Pinpoint the cell where the given text exists, returning its (x, y) midpoint coordinate. 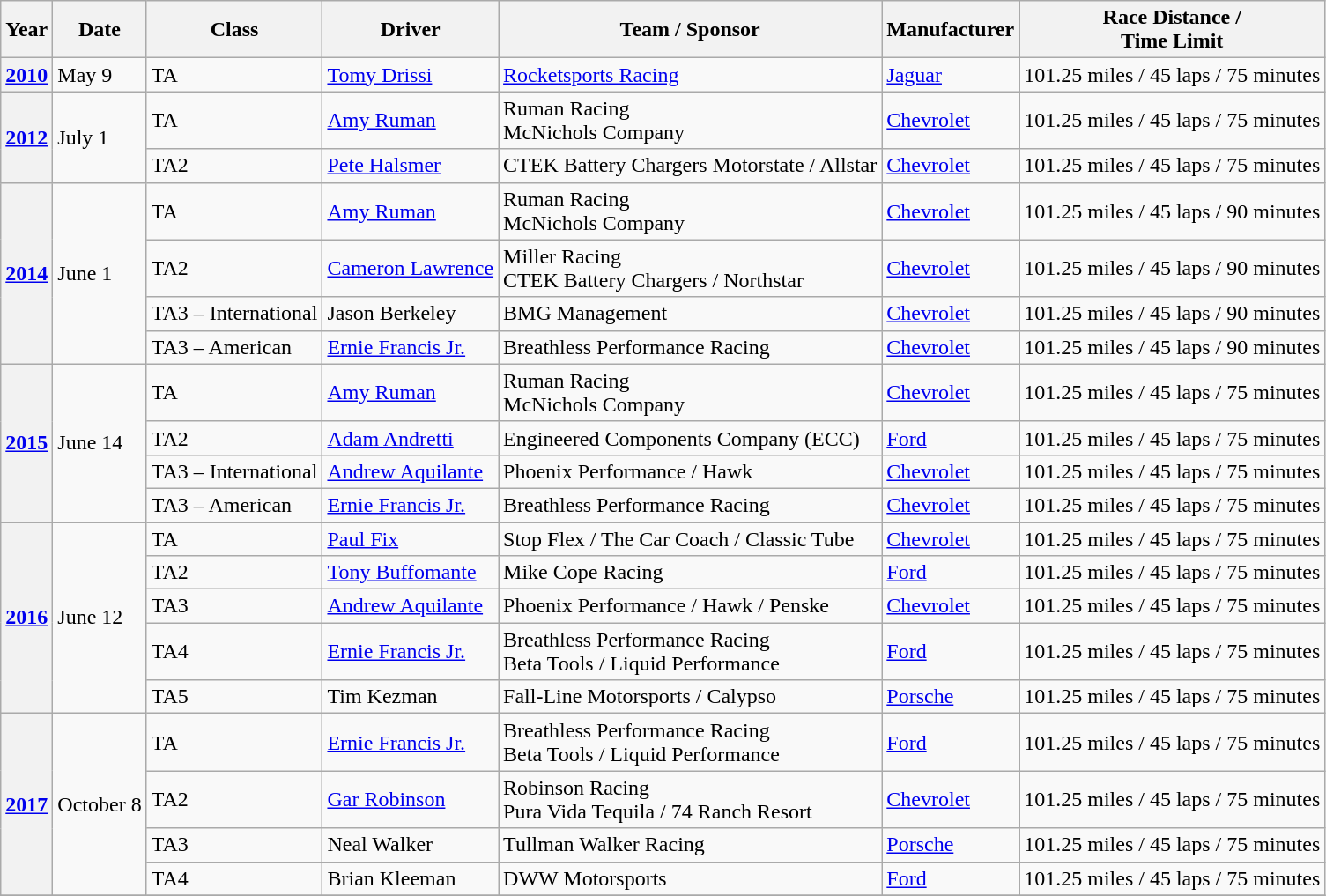
CTEK Battery Chargers Motorstate / Allstar (691, 166)
June 1 (100, 273)
Team / Sponsor (691, 30)
Engineered Components Company (ECC) (691, 438)
Year (26, 30)
Robinson RacingPura Vida Tequila / 74 Ranch Resort (691, 800)
2017 (26, 804)
BMG Management (691, 314)
May 9 (100, 75)
Tony Buffomante (411, 573)
Driver (411, 30)
Tullman Walker Racing (691, 845)
2015 (26, 442)
Jaguar (951, 75)
2010 (26, 75)
Phoenix Performance / Hawk / Penske (691, 606)
Paul Fix (411, 538)
Phoenix Performance / Hawk (691, 471)
Fall-Line Motorsports / Calypso (691, 697)
2014 (26, 273)
July 1 (100, 137)
2012 (26, 137)
2016 (26, 617)
June 12 (100, 617)
Pete Halsmer (411, 166)
DWW Motorsports (691, 878)
Neal Walker (411, 845)
Date (100, 30)
Adam Andretti (411, 438)
Mike Cope Racing (691, 573)
Stop Flex / The Car Coach / Classic Tube (691, 538)
Class (234, 30)
June 14 (100, 442)
Tim Kezman (411, 697)
TA5 (234, 697)
Cameron Lawrence (411, 268)
October 8 (100, 804)
Jason Berkeley (411, 314)
Gar Robinson (411, 800)
Tomy Drissi (411, 75)
Brian Kleeman (411, 878)
Miller RacingCTEK Battery Chargers / Northstar (691, 268)
Race Distance /Time Limit (1172, 30)
Rocketsports Racing (691, 75)
Manufacturer (951, 30)
